Provide the (X, Y) coordinate of the cell's center where the given text is located.  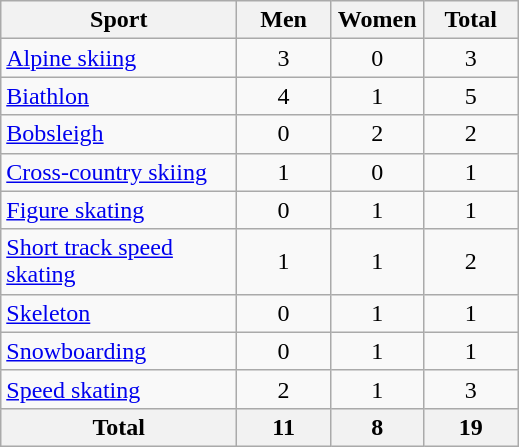
Cross-country skiing (119, 172)
4 (284, 96)
Bobsleigh (119, 134)
5 (471, 96)
8 (377, 427)
19 (471, 427)
Men (284, 20)
Figure skating (119, 210)
Short track speed skating (119, 262)
Sport (119, 20)
Skeleton (119, 313)
Women (377, 20)
11 (284, 427)
Biathlon (119, 96)
Snowboarding (119, 351)
Alpine skiing (119, 58)
Speed skating (119, 389)
